Locate the cell with the specified text and output its (x, y) center coordinate. 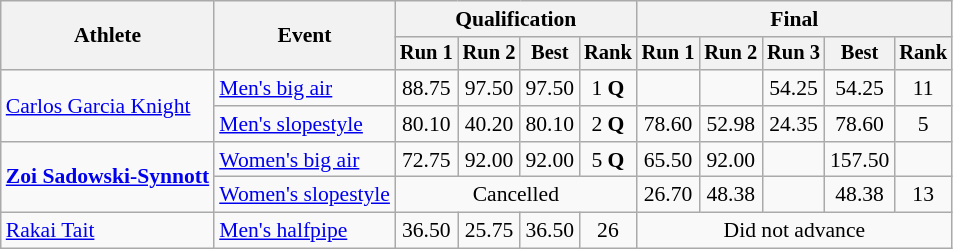
Event (304, 36)
Men's big air (304, 88)
40.20 (490, 124)
157.50 (860, 160)
88.75 (426, 88)
Men's slopestyle (304, 124)
52.98 (730, 124)
13 (923, 195)
25.75 (490, 231)
Did not advance (794, 231)
Cancelled (516, 195)
Rakai Tait (108, 231)
65.50 (668, 160)
1 Q (608, 88)
26 (608, 231)
Women's slopestyle (304, 195)
5 Q (608, 160)
11 (923, 88)
Athlete (108, 36)
26.70 (668, 195)
24.35 (794, 124)
Women's big air (304, 160)
Run 3 (794, 54)
2 Q (608, 124)
Zoi Sadowski-Synnott (108, 178)
Qualification (516, 19)
Men's halfpipe (304, 231)
72.75 (426, 160)
Final (794, 19)
5 (923, 124)
Carlos Garcia Knight (108, 106)
